Locate the cell with the specified text and output its [X, Y] center coordinate. 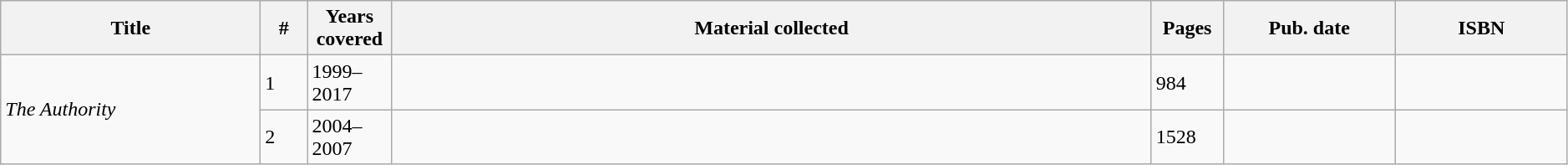
2004–2007 [349, 137]
1999–2017 [349, 82]
Years covered [349, 28]
ISBN [1481, 28]
The Authority [130, 110]
2 [284, 137]
1528 [1187, 137]
1 [284, 82]
Material collected [772, 28]
Title [130, 28]
Pages [1187, 28]
Pub. date [1309, 28]
# [284, 28]
984 [1187, 82]
